Extract the (X, Y) coordinate from the center of the cell holding the provided text.  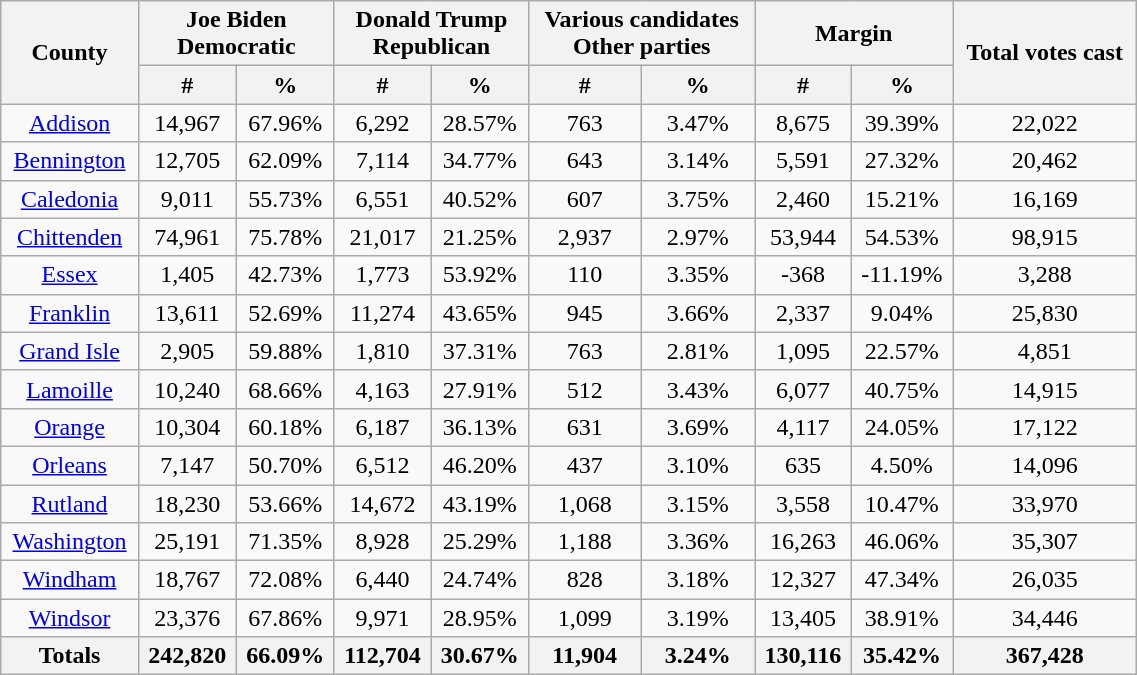
34.77% (480, 161)
62.09% (285, 161)
1,405 (187, 275)
Caledonia (70, 199)
27.32% (902, 161)
Washington (70, 542)
-11.19% (902, 275)
43.19% (480, 503)
2.81% (698, 351)
35,307 (1045, 542)
3.36% (698, 542)
2,905 (187, 351)
Lamoille (70, 389)
24.05% (902, 427)
3.75% (698, 199)
112,704 (382, 656)
35.42% (902, 656)
Donald TrumpRepublican (431, 34)
47.34% (902, 580)
17,122 (1045, 427)
3.43% (698, 389)
21.25% (480, 237)
2.97% (698, 237)
Rutland (70, 503)
Addison (70, 123)
3.15% (698, 503)
1,810 (382, 351)
3.19% (698, 618)
Orleans (70, 465)
Chittenden (70, 237)
County (70, 52)
4,163 (382, 389)
34,446 (1045, 618)
14,096 (1045, 465)
20,462 (1045, 161)
10.47% (902, 503)
9,971 (382, 618)
46.06% (902, 542)
Windsor (70, 618)
11,274 (382, 313)
2,937 (585, 237)
10,240 (187, 389)
4.50% (902, 465)
27.91% (480, 389)
12,327 (803, 580)
-368 (803, 275)
40.52% (480, 199)
38.91% (902, 618)
6,077 (803, 389)
Orange (70, 427)
53.66% (285, 503)
33,970 (1045, 503)
74,961 (187, 237)
7,114 (382, 161)
3.24% (698, 656)
1,099 (585, 618)
1,095 (803, 351)
67.86% (285, 618)
72.08% (285, 580)
Totals (70, 656)
367,428 (1045, 656)
8,675 (803, 123)
24.74% (480, 580)
607 (585, 199)
98,915 (1045, 237)
Various candidatesOther parties (642, 34)
36.13% (480, 427)
Grand Isle (70, 351)
3.10% (698, 465)
59.88% (285, 351)
55.73% (285, 199)
Windham (70, 580)
22.57% (902, 351)
631 (585, 427)
110 (585, 275)
14,915 (1045, 389)
6,512 (382, 465)
18,767 (187, 580)
242,820 (187, 656)
42.73% (285, 275)
6,551 (382, 199)
67.96% (285, 123)
7,147 (187, 465)
3.47% (698, 123)
28.95% (480, 618)
3.69% (698, 427)
53,944 (803, 237)
52.69% (285, 313)
2,460 (803, 199)
11,904 (585, 656)
1,188 (585, 542)
Margin (854, 34)
437 (585, 465)
3.14% (698, 161)
9,011 (187, 199)
3,558 (803, 503)
43.65% (480, 313)
3.18% (698, 580)
39.39% (902, 123)
3.66% (698, 313)
3,288 (1045, 275)
21,017 (382, 237)
12,705 (187, 161)
25,191 (187, 542)
14,672 (382, 503)
828 (585, 580)
Essex (70, 275)
75.78% (285, 237)
Franklin (70, 313)
66.09% (285, 656)
15.21% (902, 199)
23,376 (187, 618)
1,773 (382, 275)
54.53% (902, 237)
71.35% (285, 542)
30.67% (480, 656)
10,304 (187, 427)
13,611 (187, 313)
16,169 (1045, 199)
46.20% (480, 465)
14,967 (187, 123)
Total votes cast (1045, 52)
4,851 (1045, 351)
40.75% (902, 389)
13,405 (803, 618)
1,068 (585, 503)
945 (585, 313)
22,022 (1045, 123)
25,830 (1045, 313)
26,035 (1045, 580)
9.04% (902, 313)
5,591 (803, 161)
6,292 (382, 123)
50.70% (285, 465)
4,117 (803, 427)
53.92% (480, 275)
Joe BidenDemocratic (236, 34)
18,230 (187, 503)
6,440 (382, 580)
130,116 (803, 656)
3.35% (698, 275)
60.18% (285, 427)
2,337 (803, 313)
68.66% (285, 389)
512 (585, 389)
16,263 (803, 542)
28.57% (480, 123)
37.31% (480, 351)
6,187 (382, 427)
Bennington (70, 161)
8,928 (382, 542)
25.29% (480, 542)
643 (585, 161)
635 (803, 465)
